Pinpoint the cell where the given text exists, returning its [x, y] midpoint coordinate. 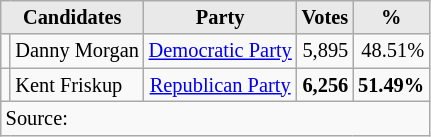
Republican Party [220, 85]
Danny Morgan [76, 51]
Party [220, 17]
Source: [215, 118]
Votes [325, 17]
5,895 [325, 51]
6,256 [325, 85]
% [391, 17]
Democratic Party [220, 51]
48.51% [391, 51]
Kent Friskup [76, 85]
51.49% [391, 85]
Candidates [72, 17]
